Locate the cell with the specified text and output its [X, Y] center coordinate. 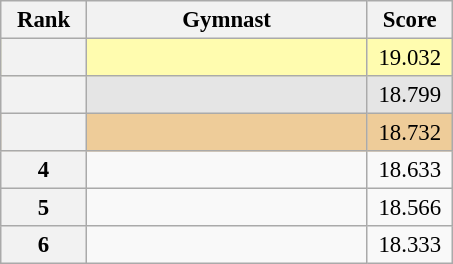
Rank [44, 20]
Score [410, 20]
4 [44, 170]
18.566 [410, 208]
18.732 [410, 133]
18.633 [410, 170]
Gymnast [226, 20]
19.032 [410, 58]
18.799 [410, 95]
6 [44, 245]
18.333 [410, 245]
5 [44, 208]
